Find where the given text appears and provide that cell's center as (X, Y) coordinate. 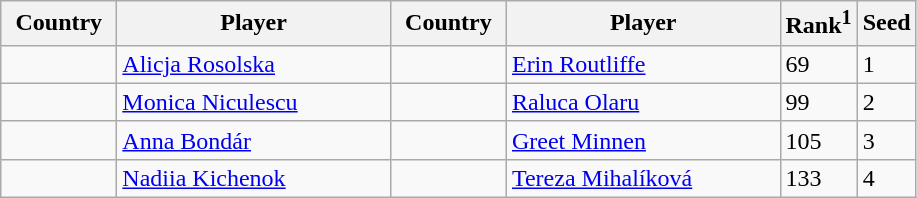
Rank1 (818, 24)
Tereza Mihalíková (643, 178)
133 (818, 178)
2 (886, 102)
1 (886, 64)
3 (886, 140)
Nadiia Kichenok (254, 178)
Seed (886, 24)
4 (886, 178)
Monica Niculescu (254, 102)
105 (818, 140)
Greet Minnen (643, 140)
Anna Bondár (254, 140)
Raluca Olaru (643, 102)
69 (818, 64)
99 (818, 102)
Alicja Rosolska (254, 64)
Erin Routliffe (643, 64)
